From the cell containing the given text, extract its center point as [x, y] coordinate. 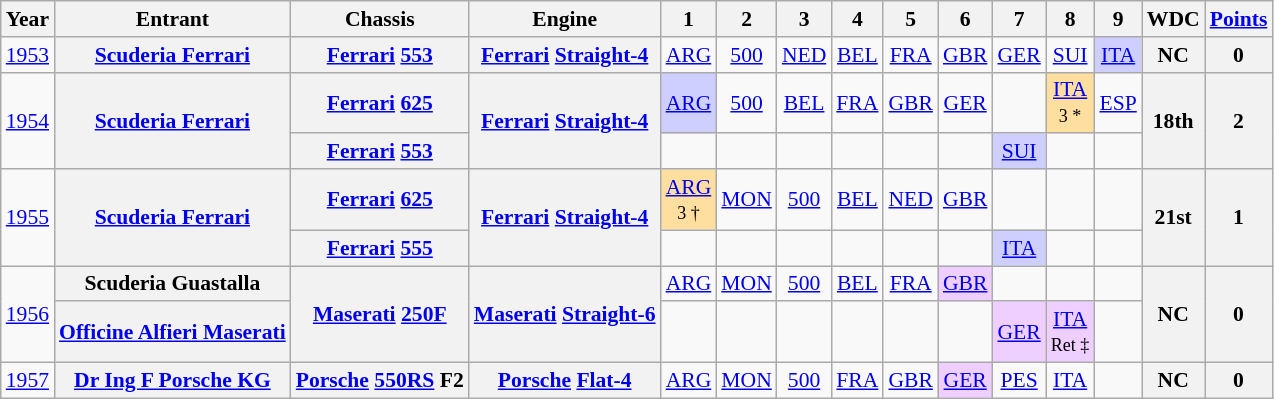
Dr Ing F Porsche KG [172, 381]
1954 [28, 120]
Scuderia Guastalla [172, 284]
21st [1174, 218]
Maserati Straight-6 [565, 314]
Engine [565, 19]
WDC [1174, 19]
Officine Alfieri Maserati [172, 332]
Maserati 250F [380, 314]
Porsche Flat-4 [565, 381]
Entrant [172, 19]
Points [1239, 19]
9 [1118, 19]
ARG3 † [689, 200]
1957 [28, 381]
Ferrari 555 [380, 248]
3 [804, 19]
1955 [28, 218]
1956 [28, 314]
Chassis [380, 19]
4 [857, 19]
5 [910, 19]
Year [28, 19]
Porsche 550RS F2 [380, 381]
1953 [28, 55]
6 [966, 19]
ITA3 * [1070, 102]
8 [1070, 19]
18th [1174, 120]
7 [1018, 19]
PES [1018, 381]
ITARet ‡ [1070, 332]
ESP [1118, 102]
